Scan for the cell matching the given text and deliver its [x, y] coordinate at center. 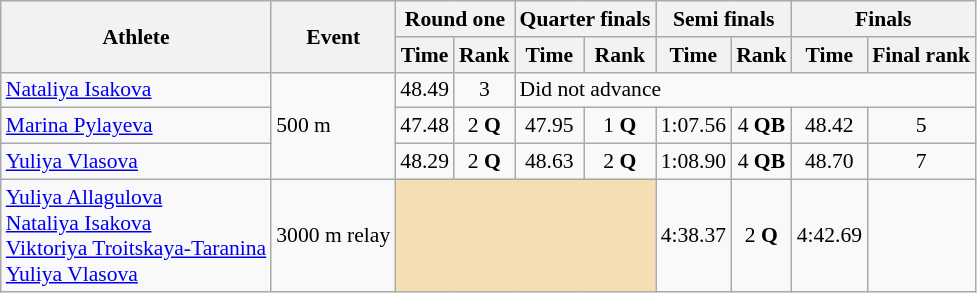
Athlete [136, 36]
1:07.56 [694, 126]
3 [484, 90]
1:08.90 [694, 162]
4:38.37 [694, 235]
Yuliya Vlasova [136, 162]
500 m [333, 126]
48.70 [830, 162]
47.95 [550, 126]
Marina Pylayeva [136, 126]
Nataliya Isakova [136, 90]
48.63 [550, 162]
7 [921, 162]
47.48 [424, 126]
Did not advance [745, 90]
1 Q [620, 126]
Event [333, 36]
5 [921, 126]
Final rank [921, 55]
Semi finals [724, 19]
Finals [884, 19]
3000 m relay [333, 235]
48.42 [830, 126]
48.49 [424, 90]
4:42.69 [830, 235]
Yuliya Allagulova Nataliya Isakova Viktoriya Troitskaya-Taranina Yuliya Vlasova [136, 235]
Quarter finals [586, 19]
Round one [454, 19]
48.29 [424, 162]
